Identify which cell holds the provided text, then report its (X, Y) central coordinate. 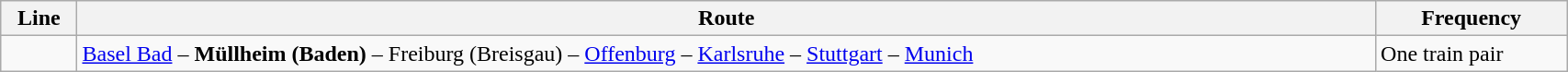
Line (39, 18)
One train pair (1472, 54)
Frequency (1472, 18)
Route (727, 18)
Basel Bad – Müllheim (Baden) – Freiburg (Breisgau) – Offenburg – Karlsruhe – Stuttgart – Munich (727, 54)
